Capture the cell that displays the provided text and extract its (x, y) central coordinate. 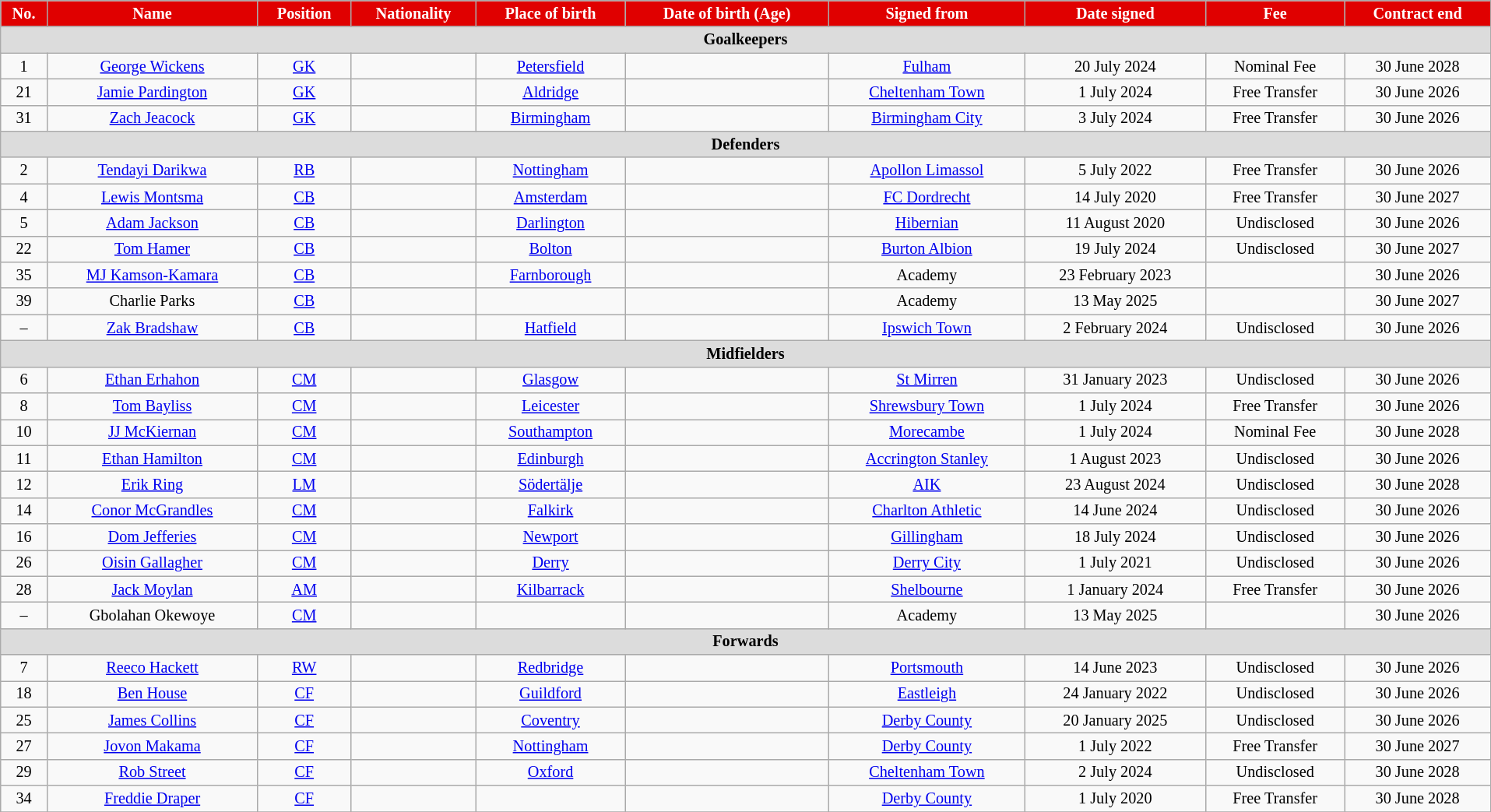
Southampton (550, 432)
14 June 2024 (1115, 511)
31 January 2023 (1115, 380)
Defenders (746, 144)
Tendayi Darikwa (152, 170)
35 (24, 275)
20 July 2024 (1115, 65)
Reeco Hackett (152, 667)
8 (24, 406)
Morecambe (927, 432)
Farnborough (550, 275)
29 (24, 772)
Ipswich Town (927, 328)
18 (24, 694)
28 (24, 589)
Zach Jeacock (152, 118)
LM (304, 484)
1 August 2023 (1115, 459)
Derry (550, 563)
Guildford (550, 694)
Place of birth (550, 13)
2 February 2024 (1115, 328)
MJ Kamson-Kamara (152, 275)
Date signed (1115, 13)
Gbolahan Okewoye (152, 615)
39 (24, 301)
Södertälje (550, 484)
Kilbarrack (550, 589)
JJ McKiernan (152, 432)
Redbridge (550, 667)
Charlton Athletic (927, 511)
1 July 2020 (1115, 799)
Birmingham City (927, 118)
Zak Bradshaw (152, 328)
Ethan Erhahon (152, 380)
Glasgow (550, 380)
Amsterdam (550, 197)
Darlington (550, 223)
21 (24, 92)
25 (24, 720)
20 January 2025 (1115, 720)
23 February 2023 (1115, 275)
19 July 2024 (1115, 249)
RW (304, 667)
11 (24, 459)
1 July 2022 (1115, 746)
St Mirren (927, 380)
Fulham (927, 65)
George Wickens (152, 65)
6 (24, 380)
1 January 2024 (1115, 589)
3 July 2024 (1115, 118)
Jamie Pardington (152, 92)
Erik Ring (152, 484)
Lewis Montsma (152, 197)
Jack Moylan (152, 589)
14 (24, 511)
Shelbourne (927, 589)
Derry City (927, 563)
1 (24, 65)
AIK (927, 484)
RB (304, 170)
Oxford (550, 772)
Accrington Stanley (927, 459)
27 (24, 746)
James Collins (152, 720)
22 (24, 249)
Conor McGrandles (152, 511)
Oisin Gallagher (152, 563)
FC Dordrecht (927, 197)
4 (24, 197)
Leicester (550, 406)
Name (152, 13)
Nationality (414, 13)
5 (24, 223)
7 (24, 667)
Burton Albion (927, 249)
Contract end (1417, 13)
Freddie Draper (152, 799)
5 July 2022 (1115, 170)
Fee (1275, 13)
23 August 2024 (1115, 484)
1 July 2021 (1115, 563)
Date of birth (Age) (727, 13)
26 (24, 563)
14 July 2020 (1115, 197)
Falkirk (550, 511)
Aldridge (550, 92)
14 June 2023 (1115, 667)
Jovon Makama (152, 746)
2 July 2024 (1115, 772)
24 January 2022 (1115, 694)
Birmingham (550, 118)
Hibernian (927, 223)
16 (24, 536)
Apollon Limassol (927, 170)
Portsmouth (927, 667)
Adam Jackson (152, 223)
31 (24, 118)
Position (304, 13)
Coventry (550, 720)
Edinburgh (550, 459)
Shrewsbury Town (927, 406)
11 August 2020 (1115, 223)
Ethan Hamilton (152, 459)
Goalkeepers (746, 40)
34 (24, 799)
Forwards (746, 642)
Tom Bayliss (152, 406)
Bolton (550, 249)
Charlie Parks (152, 301)
Midfielders (746, 353)
Hatfield (550, 328)
Rob Street (152, 772)
2 (24, 170)
18 July 2024 (1115, 536)
Dom Jefferies (152, 536)
Petersfield (550, 65)
12 (24, 484)
Gillingham (927, 536)
AM (304, 589)
10 (24, 432)
Ben House (152, 694)
Eastleigh (927, 694)
No. (24, 13)
Signed from (927, 13)
Newport (550, 536)
Tom Hamer (152, 249)
